Provide the [X, Y] coordinate of the cell's center where the given text is located.  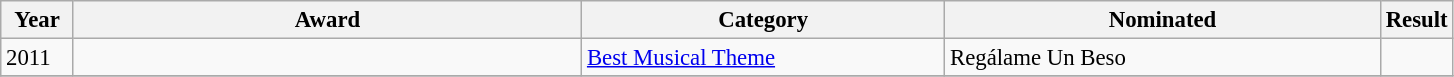
Best Musical Theme [764, 58]
2011 [38, 58]
Regálame Un Beso [1163, 58]
Category [764, 20]
Year [38, 20]
Award [327, 20]
Result [1416, 20]
Nominated [1163, 20]
